Search for the cell housing the specified text and yield its (X, Y) center coordinate. 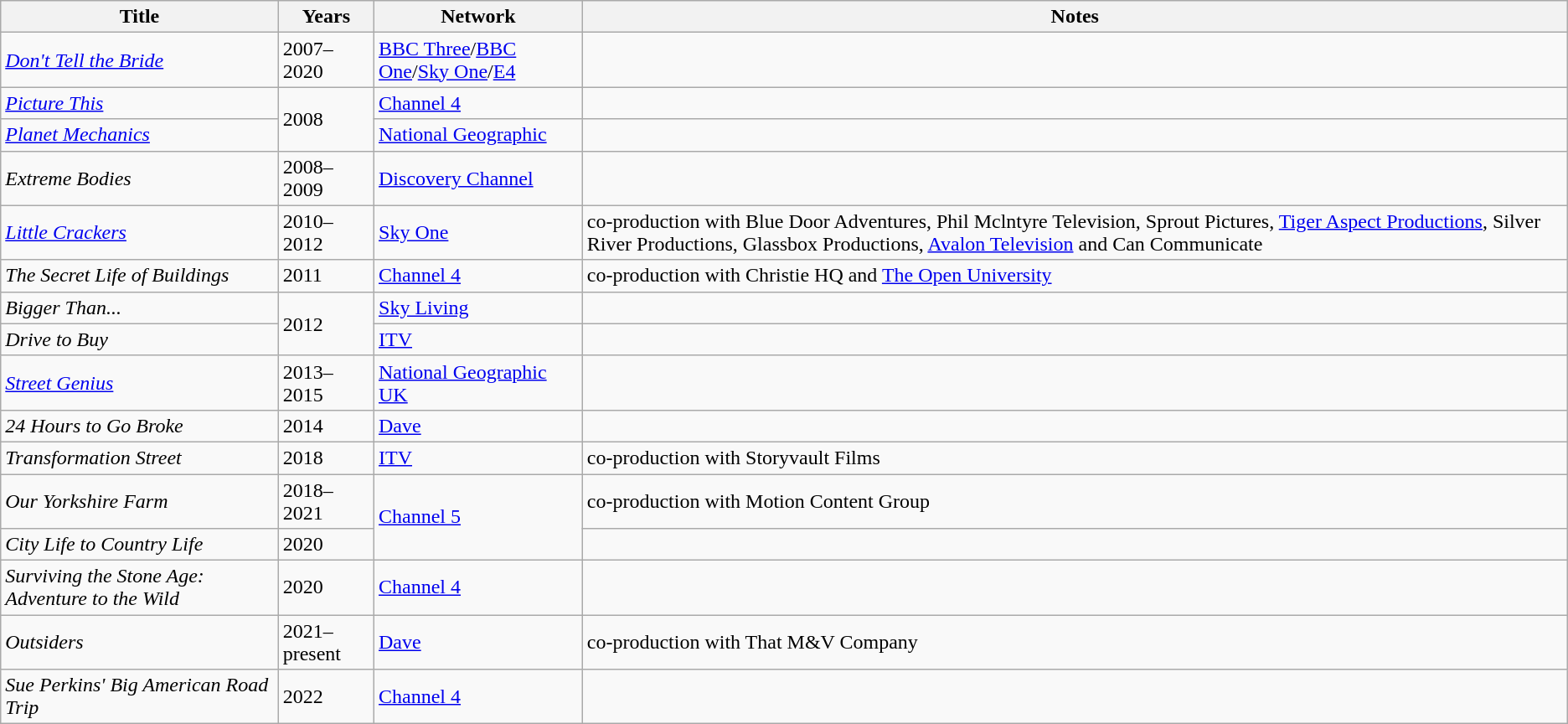
2021–present (326, 642)
National Geographic UK (479, 382)
co-production with Motion Content Group (1075, 501)
BBC Three/BBC One/Sky One/E4 (479, 60)
co-production with Storyvault Films (1075, 458)
Sky One (479, 233)
2010–2012 (326, 233)
Planet Mechanics (139, 135)
2014 (326, 426)
Years (326, 17)
24 Hours to Go Broke (139, 426)
Network (479, 17)
The Secret Life of Buildings (139, 276)
Notes (1075, 17)
Outsiders (139, 642)
Our Yorkshire Farm (139, 501)
2008–2009 (326, 178)
co-production with That M&V Company (1075, 642)
Discovery Channel (479, 178)
2007–2020 (326, 60)
co-production with Christie HQ and The Open University (1075, 276)
2008 (326, 119)
Channel 5 (479, 518)
2012 (326, 323)
City Life to Country Life (139, 545)
Title (139, 17)
Little Crackers (139, 233)
Extreme Bodies (139, 178)
Sky Living (479, 308)
Surviving the Stone Age: Adventure to the Wild (139, 588)
Picture This (139, 103)
Bigger Than... (139, 308)
2018 (326, 458)
Drive to Buy (139, 339)
Transformation Street (139, 458)
2018–2021 (326, 501)
Sue Perkins' Big American Road Trip (139, 697)
2011 (326, 276)
Don't Tell the Bride (139, 60)
2022 (326, 697)
Street Genius (139, 382)
National Geographic (479, 135)
2013–2015 (326, 382)
